Locate the cell with the specified text and output its [x, y] center coordinate. 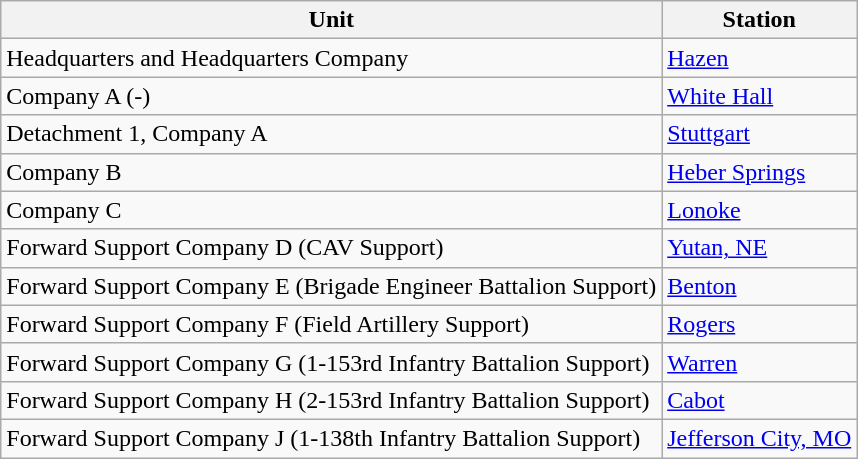
Forward Support Company H (2-153rd Infantry Battalion Support) [332, 400]
Company C [332, 210]
Unit [332, 20]
Forward Support Company F (Field Artillery Support) [332, 324]
White Hall [760, 96]
Hazen [760, 58]
Benton [760, 286]
Rogers [760, 324]
Forward Support Company E (Brigade Engineer Battalion Support) [332, 286]
Cabot [760, 400]
Detachment 1, Company A [332, 134]
Company A (-) [332, 96]
Heber Springs [760, 172]
Company B [332, 172]
Forward Support Company J (1-138th Infantry Battalion Support) [332, 438]
Stuttgart [760, 134]
Lonoke [760, 210]
Warren [760, 362]
Jefferson City, MO [760, 438]
Forward Support Company D (CAV Support) [332, 248]
Headquarters and Headquarters Company [332, 58]
Station [760, 20]
Yutan, NE [760, 248]
Forward Support Company G (1-153rd Infantry Battalion Support) [332, 362]
